Provide the [X, Y] coordinate of the cell's center where the given text is located.  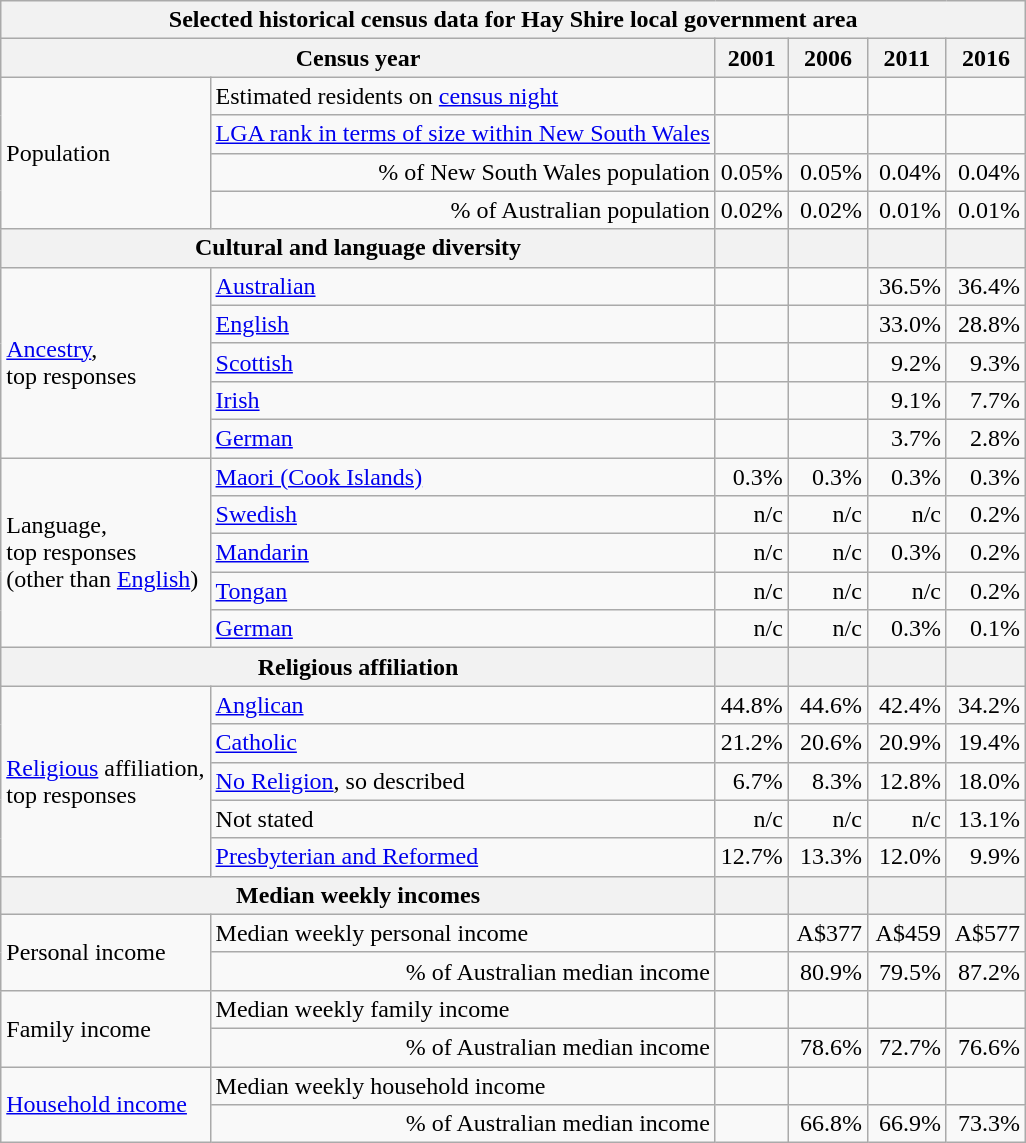
34.2% [986, 705]
20.6% [828, 743]
20.9% [906, 743]
36.5% [906, 286]
76.6% [986, 1047]
A$459 [906, 933]
80.9% [828, 971]
9.9% [986, 857]
7.7% [986, 400]
2006 [828, 58]
Mandarin [462, 553]
Family income [106, 1028]
Estimated residents on census night [462, 96]
0.1% [986, 629]
12.0% [906, 857]
2001 [752, 58]
English [462, 324]
Median weekly personal income [462, 933]
Tongan [462, 591]
66.8% [828, 1124]
Personal income [106, 952]
Ancestry,top responses [106, 362]
72.7% [906, 1047]
28.8% [986, 324]
Scottish [462, 362]
2016 [986, 58]
9.2% [906, 362]
12.7% [752, 857]
9.3% [986, 362]
% of Australian population [462, 210]
Presbyterian and Reformed [462, 857]
Selected historical census data for Hay Shire local government area [514, 20]
Not stated [462, 819]
% of New South Wales population [462, 172]
Census year [358, 58]
LGA rank in terms of size within New South Wales [462, 134]
36.4% [986, 286]
Religious affiliation [358, 667]
2011 [906, 58]
42.4% [906, 705]
44.8% [752, 705]
Maori (Cook Islands) [462, 477]
No Religion, so described [462, 781]
Median weekly household income [462, 1085]
Irish [462, 400]
12.8% [906, 781]
Median weekly family income [462, 1009]
13.3% [828, 857]
8.3% [828, 781]
6.7% [752, 781]
A$377 [828, 933]
Swedish [462, 515]
2.8% [986, 438]
33.0% [906, 324]
3.7% [906, 438]
Median weekly incomes [358, 895]
Cultural and language diversity [358, 248]
Population [106, 153]
A$577 [986, 933]
Household income [106, 1104]
73.3% [986, 1124]
79.5% [906, 971]
66.9% [906, 1124]
Anglican [462, 705]
Australian [462, 286]
18.0% [986, 781]
21.2% [752, 743]
Religious affiliation,top responses [106, 781]
78.6% [828, 1047]
9.1% [906, 400]
87.2% [986, 971]
19.4% [986, 743]
44.6% [828, 705]
Catholic [462, 743]
Language,top responses(other than English) [106, 553]
13.1% [986, 819]
